Return the [X, Y] coordinate for the center point of the cell that contains the specified text.  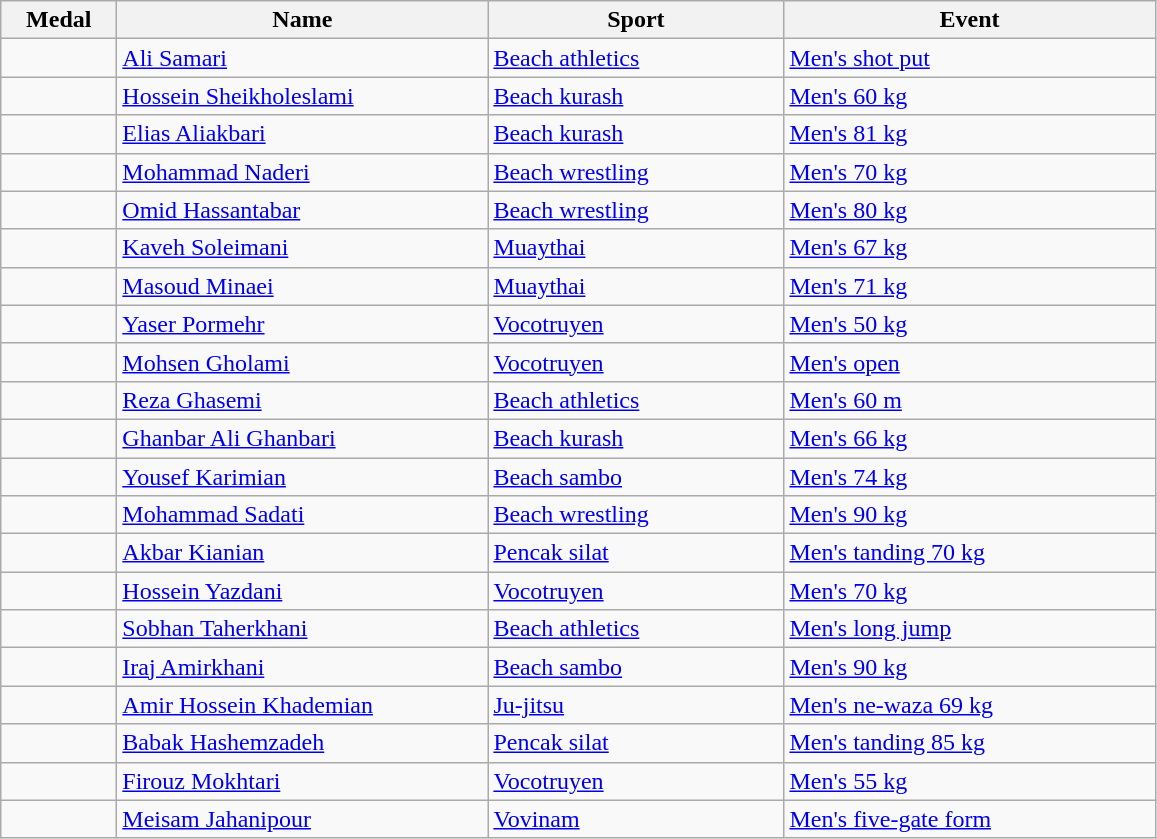
Men's 80 kg [970, 210]
Omid Hassantabar [302, 210]
Men's ne-waza 69 kg [970, 705]
Babak Hashemzadeh [302, 743]
Yousef Karimian [302, 477]
Men's 60 kg [970, 96]
Medal [59, 20]
Mohammad Naderi [302, 172]
Masoud Minaei [302, 286]
Hossein Sheikholeslami [302, 96]
Ali Samari [302, 58]
Men's 67 kg [970, 248]
Men's 60 m [970, 400]
Firouz Mokhtari [302, 781]
Men's 66 kg [970, 438]
Men's 71 kg [970, 286]
Mohammad Sadati [302, 515]
Elias Aliakbari [302, 134]
Name [302, 20]
Sport [636, 20]
Men's 74 kg [970, 477]
Men's 81 kg [970, 134]
Meisam Jahanipour [302, 819]
Vovinam [636, 819]
Ju-jitsu [636, 705]
Men's tanding 85 kg [970, 743]
Ghanbar Ali Ghanbari [302, 438]
Men's long jump [970, 629]
Kaveh Soleimani [302, 248]
Men's shot put [970, 58]
Men's tanding 70 kg [970, 553]
Amir Hossein Khademian [302, 705]
Iraj Amirkhani [302, 667]
Akbar Kianian [302, 553]
Men's 55 kg [970, 781]
Men's five-gate form [970, 819]
Men's open [970, 362]
Sobhan Taherkhani [302, 629]
Yaser Pormehr [302, 324]
Event [970, 20]
Men's 50 kg [970, 324]
Mohsen Gholami [302, 362]
Reza Ghasemi [302, 400]
Hossein Yazdani [302, 591]
